Detect which cell encompasses the target text, then output its [x, y] center coordinate. 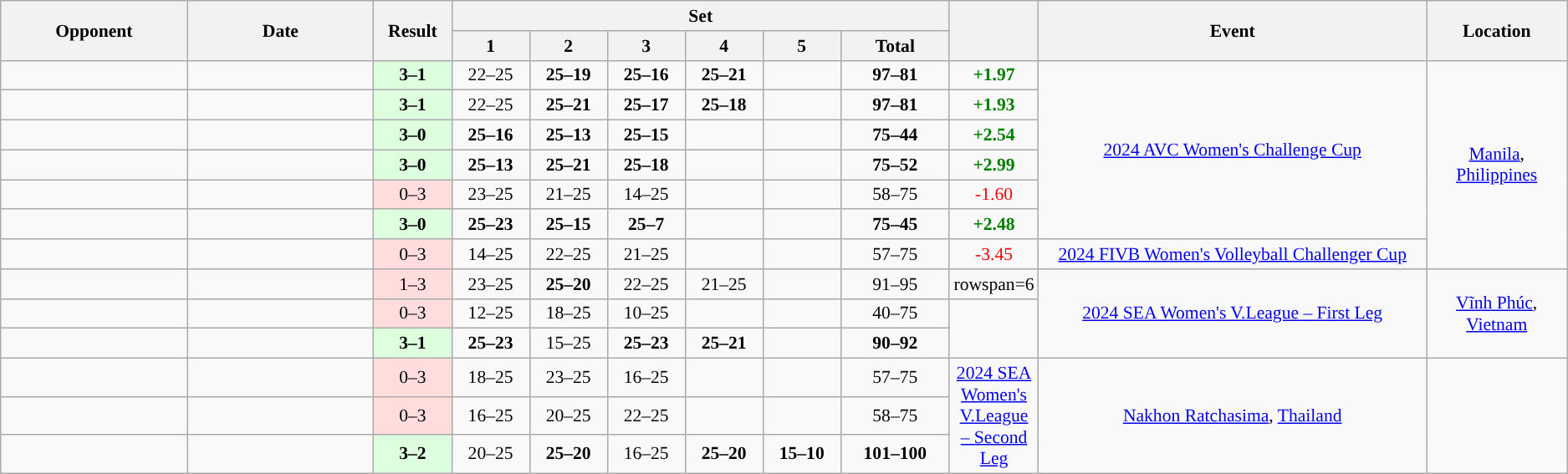
+1.97 [993, 75]
75–52 [895, 165]
12–25 [490, 313]
Result [413, 30]
-3.45 [993, 254]
15–10 [801, 454]
+1.93 [993, 105]
Nakhon Ratchasima, Thailand [1233, 416]
25–19 [569, 75]
+2.54 [993, 135]
2024 FIVB Women's Volleyball Challenger Cup [1233, 254]
90–92 [895, 344]
75–44 [895, 135]
1 [490, 46]
2 [569, 46]
+2.99 [993, 165]
101–100 [895, 454]
25–17 [646, 105]
-1.60 [993, 195]
5 [801, 46]
2024 SEA Women's V.League – First Leg [1233, 314]
1–3 [413, 284]
40–75 [895, 313]
Opponent [94, 30]
Vĩnh Phúc, Vietnam [1497, 314]
Manila, Philippines [1497, 164]
2024 SEA Women's V.League – Second Leg [993, 416]
Event [1233, 30]
25–7 [646, 225]
3–2 [413, 454]
15–25 [569, 344]
+2.48 [993, 225]
10–25 [646, 313]
3 [646, 46]
Location [1497, 30]
Set [701, 16]
rowspan=6 [993, 284]
Total [895, 46]
4 [724, 46]
Date [281, 30]
91–95 [895, 284]
2024 AVC Women's Challenge Cup [1233, 150]
75–45 [895, 225]
